Scan for the cell matching the given text and deliver its [x, y] coordinate at center. 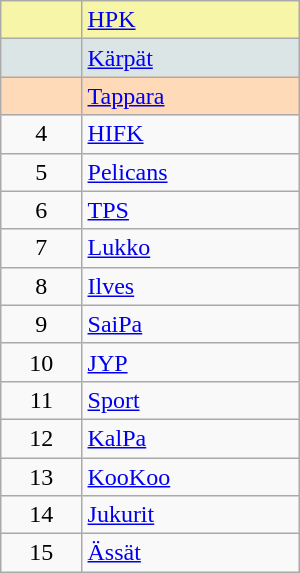
Jukurit [190, 515]
JYP [190, 362]
Tappara [190, 96]
TPS [190, 210]
12 [42, 438]
5 [42, 172]
Sport [190, 400]
SaiPa [190, 324]
7 [42, 248]
11 [42, 400]
Ilves [190, 286]
15 [42, 553]
KalPa [190, 438]
8 [42, 286]
10 [42, 362]
9 [42, 324]
HPK [190, 20]
6 [42, 210]
Kärpät [190, 58]
14 [42, 515]
KooKoo [190, 477]
13 [42, 477]
Ässät [190, 553]
Pelicans [190, 172]
Lukko [190, 248]
4 [42, 134]
HIFK [190, 134]
